Return the (x, y) coordinate for the center point of the cell that contains the specified text.  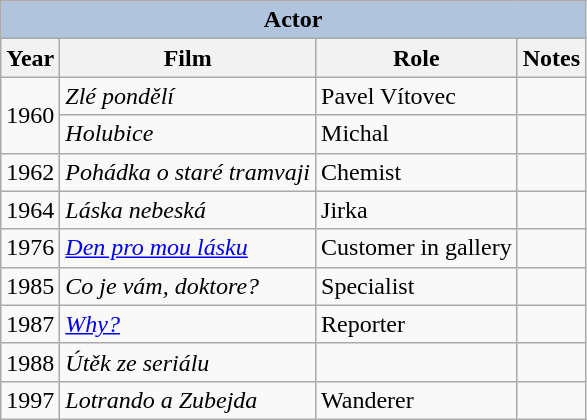
Holubice (188, 134)
Film (188, 58)
1960 (30, 115)
Co je vám, doktore? (188, 286)
1987 (30, 324)
Why? (188, 324)
Pavel Vítovec (417, 96)
Den pro mou lásku (188, 248)
1988 (30, 362)
1976 (30, 248)
1997 (30, 400)
1962 (30, 172)
Lotrando a Zubejda (188, 400)
Specialist (417, 286)
Útěk ze seriálu (188, 362)
Chemist (417, 172)
Pohádka o staré tramvaji (188, 172)
Notes (551, 58)
Wanderer (417, 400)
1964 (30, 210)
Zlé pondělí (188, 96)
1985 (30, 286)
Actor (294, 20)
Jirka (417, 210)
Michal (417, 134)
Reporter (417, 324)
Year (30, 58)
Láska nebeská (188, 210)
Role (417, 58)
Customer in gallery (417, 248)
